For the text-containing cell, return its midpoint in (x, y) coordinate format. 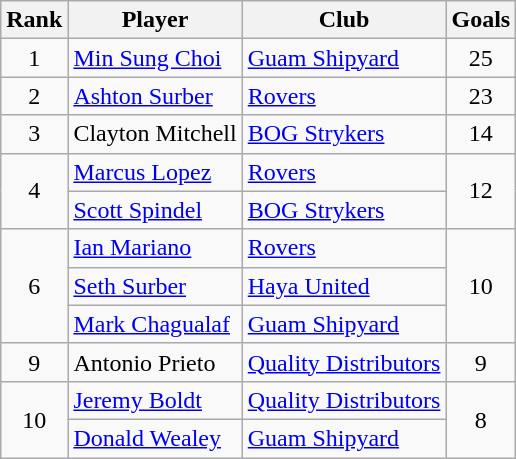
Rank (34, 20)
6 (34, 286)
Scott Spindel (155, 210)
Marcus Lopez (155, 172)
Goals (481, 20)
14 (481, 134)
23 (481, 96)
Donald Wealey (155, 438)
8 (481, 419)
Min Sung Choi (155, 58)
12 (481, 191)
4 (34, 191)
Club (344, 20)
Haya United (344, 286)
Clayton Mitchell (155, 134)
Player (155, 20)
25 (481, 58)
3 (34, 134)
Ashton Surber (155, 96)
Jeremy Boldt (155, 400)
1 (34, 58)
Mark Chagualaf (155, 324)
Ian Mariano (155, 248)
Seth Surber (155, 286)
2 (34, 96)
Antonio Prieto (155, 362)
